Find where the given text appears and provide that cell's center as [x, y] coordinate. 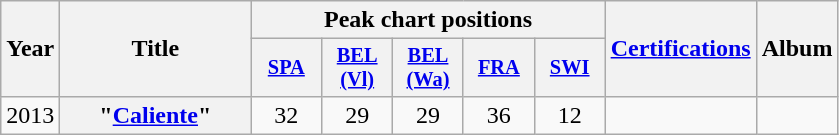
2013 [30, 115]
36 [498, 115]
Title [156, 49]
Year [30, 49]
"Caliente" [156, 115]
Album [797, 49]
FRA [498, 68]
SPA [286, 68]
12 [570, 115]
BEL (Vl) [358, 68]
BEL (Wa) [428, 68]
32 [286, 115]
SWI [570, 68]
Certifications [680, 49]
Peak chart positions [428, 20]
